Search for the cell housing the specified text and yield its [X, Y] center coordinate. 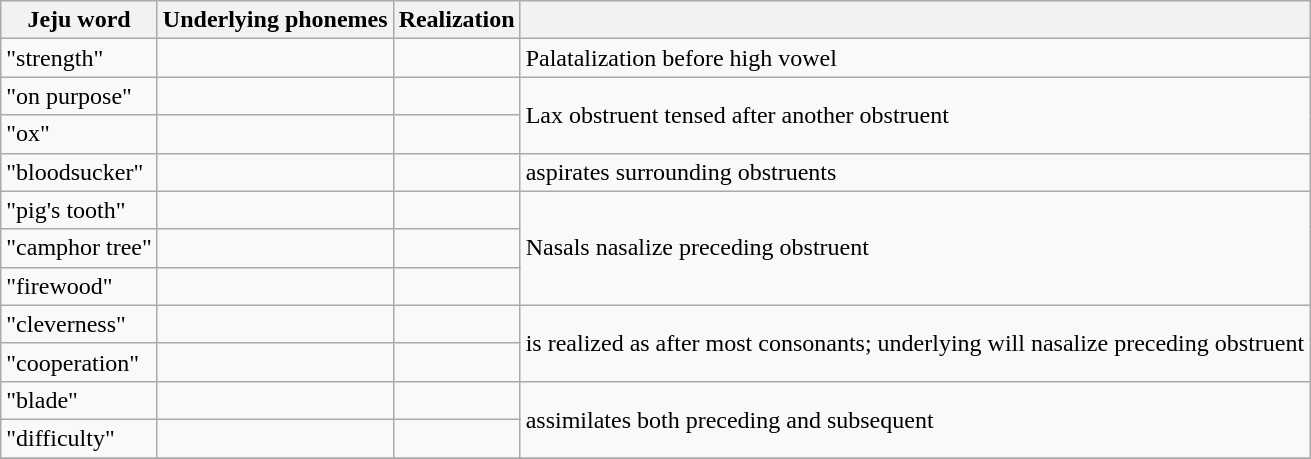
"ox" [80, 134]
Jeju word [80, 20]
"difficulty" [80, 438]
Palatalization before high vowel [914, 58]
"firewood" [80, 286]
"pig's tooth" [80, 210]
"strength" [80, 58]
is realized as after most consonants; underlying will nasalize preceding obstruent [914, 343]
aspirates surrounding obstruents [914, 172]
"cleverness" [80, 324]
"camphor tree" [80, 248]
"blade" [80, 400]
Nasals nasalize preceding obstruent [914, 248]
"bloodsucker" [80, 172]
Lax obstruent tensed after another obstruent [914, 115]
"on purpose" [80, 96]
assimilates both preceding and subsequent [914, 419]
Underlying phonemes [275, 20]
Realization [456, 20]
"cooperation" [80, 362]
